Determine the (X, Y) coordinate at the center of the cell enclosing the given text.  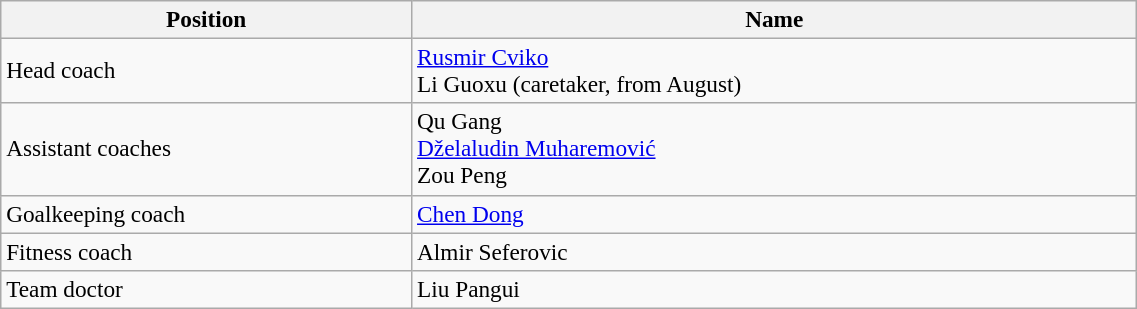
Rusmir Cviko Li Guoxu (caretaker, from August) (774, 70)
Goalkeeping coach (206, 214)
Head coach (206, 70)
Team doctor (206, 289)
Fitness coach (206, 251)
Position (206, 19)
Name (774, 19)
Chen Dong (774, 214)
Almir Seferovic (774, 251)
Qu Gang Dželaludin Muharemović Zou Peng (774, 149)
Liu Pangui (774, 289)
Assistant coaches (206, 149)
